Provide the (X, Y) coordinate of the cell's center where the given text is located.  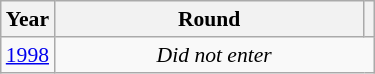
Year (28, 19)
1998 (28, 55)
Did not enter (214, 55)
Round (209, 19)
